Locate the cell with the specified text and output its (x, y) center coordinate. 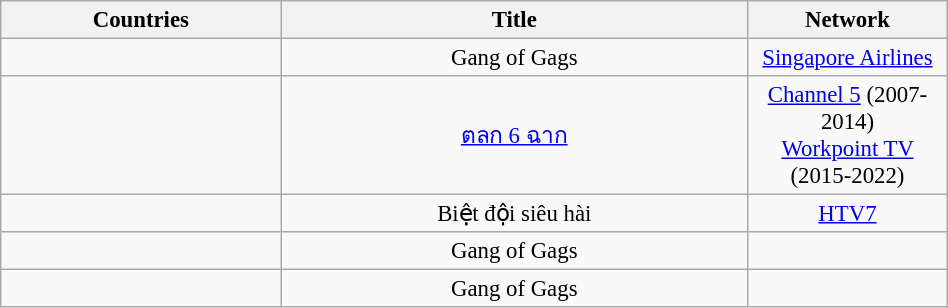
Biệt đội siêu hài (514, 214)
Singapore Airlines (848, 58)
Channel 5 (2007-2014)Workpoint TV (2015-2022) (848, 136)
Title (514, 20)
HTV7 (848, 214)
Network (848, 20)
Countries (141, 20)
ตลก 6 ฉาก (514, 136)
